Return (x, y) of the center of cell containing provided text 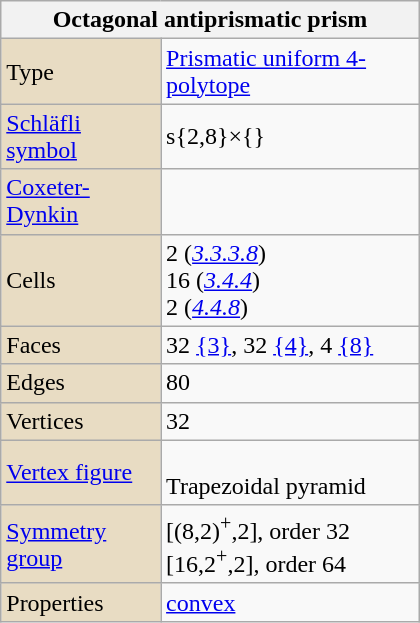
Symmetry group (81, 544)
Coxeter-Dynkin (81, 202)
32 {3}, 32 {4}, 4 {8} (290, 345)
Trapezoidal pyramid (290, 472)
Vertices (81, 421)
Octagonal antiprismatic prism (210, 20)
Type (81, 72)
Cells (81, 280)
80 (290, 383)
Prismatic uniform 4-polytope (290, 72)
[(8,2)+,2], order 32[16,2+,2], order 64 (290, 544)
Faces (81, 345)
Vertex figure (81, 472)
Schläfli symbol (81, 136)
Edges (81, 383)
2 (3.3.3.8) 16 (3.4.4) 2 (4.4.8) (290, 280)
Properties (81, 602)
s{2,8}×{} (290, 136)
convex (290, 602)
32 (290, 421)
